Pinpoint the cell where the given text exists, returning its [X, Y] midpoint coordinate. 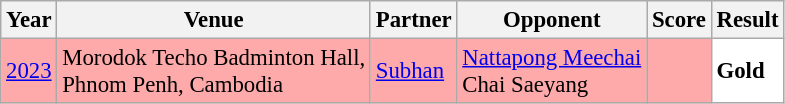
Gold [748, 72]
Nattapong Meechai Chai Saeyang [552, 72]
Partner [414, 20]
Opponent [552, 20]
Result [748, 20]
Morodok Techo Badminton Hall,Phnom Penh, Cambodia [214, 72]
Venue [214, 20]
Score [680, 20]
Subhan [414, 72]
Year [29, 20]
2023 [29, 72]
